Identify which cell holds the provided text, then report its [X, Y] central coordinate. 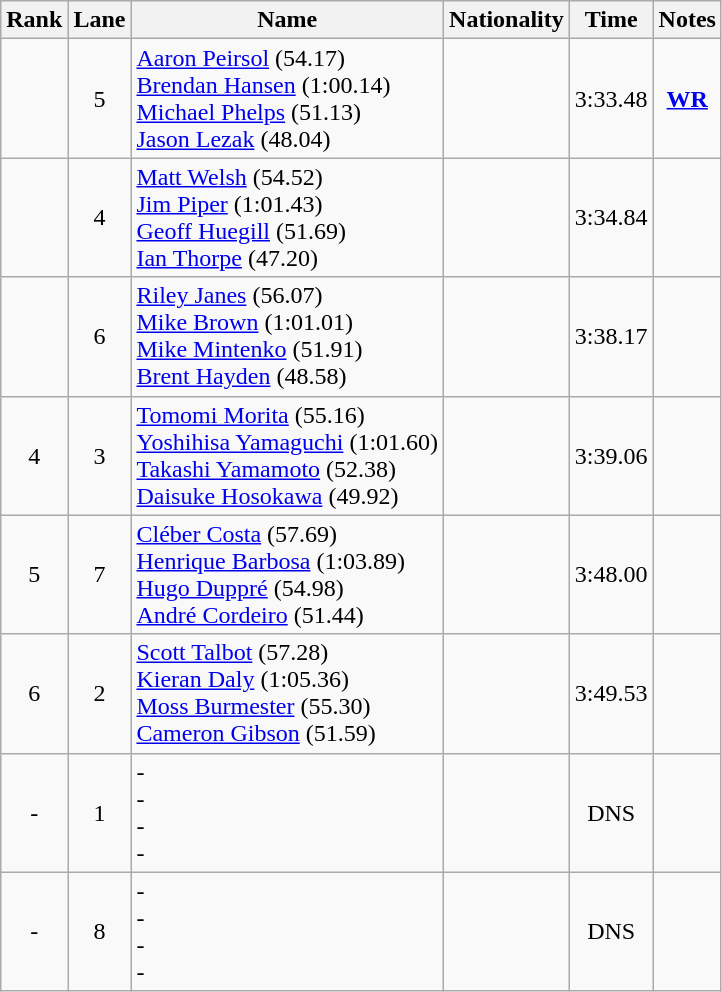
2 [100, 694]
3:48.00 [611, 574]
Nationality [507, 20]
Name [288, 20]
Time [611, 20]
Cléber Costa (57.69) Henrique Barbosa (1:03.89) Hugo Duppré (54.98) André Cordeiro (51.44) [288, 574]
3:33.48 [611, 98]
Riley Janes (56.07) Mike Brown (1:01.01) Mike Mintenko (51.91) Brent Hayden (48.58) [288, 336]
Scott Talbot (57.28) Kieran Daly (1:05.36) Moss Burmester (55.30) Cameron Gibson (51.59) [288, 694]
3:34.84 [611, 218]
8 [100, 932]
WR [687, 98]
3:39.06 [611, 456]
Tomomi Morita (55.16) Yoshihisa Yamaguchi (1:01.60) Takashi Yamamoto (52.38) Daisuke Hosokawa (49.92) [288, 456]
Matt Welsh (54.52) Jim Piper (1:01.43) Geoff Huegill (51.69) Ian Thorpe (47.20) [288, 218]
3:49.53 [611, 694]
7 [100, 574]
1 [100, 812]
Aaron Peirsol (54.17) Brendan Hansen (1:00.14) Michael Phelps (51.13) Jason Lezak (48.04) [288, 98]
3:38.17 [611, 336]
Notes [687, 20]
Rank [34, 20]
3 [100, 456]
Lane [100, 20]
